Identify which cell holds the provided text, then report its (x, y) central coordinate. 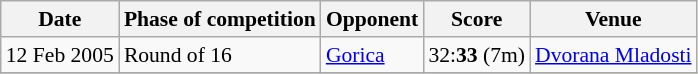
Gorica (372, 55)
Date (60, 19)
32:33 (7m) (476, 55)
Venue (614, 19)
12 Feb 2005 (60, 55)
Round of 16 (220, 55)
Opponent (372, 19)
Score (476, 19)
Phase of competition (220, 19)
Dvorana Mladosti (614, 55)
